Return (X, Y) of the center of cell containing provided text 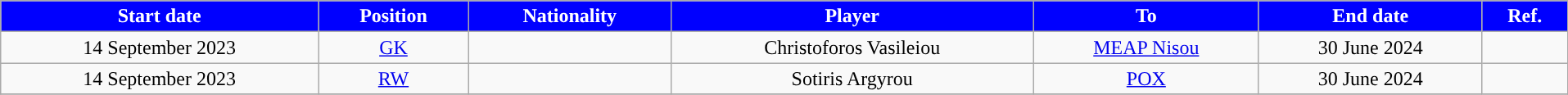
POX (1146, 79)
Position (394, 16)
Nationality (570, 16)
Start date (160, 16)
Ref. (1525, 16)
MEAP Nisou (1146, 47)
RW (394, 79)
Christoforos Vasileiou (852, 47)
Player (852, 16)
End date (1371, 16)
Sotiris Argyrou (852, 79)
GK (394, 47)
To (1146, 16)
